Find where the given text appears and provide that cell's center as [X, Y] coordinate. 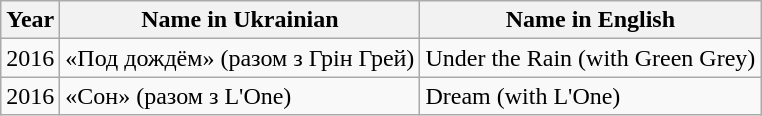
Name in English [590, 20]
Dream (with L'One) [590, 96]
Under the Rain (with Green Grey) [590, 58]
«Сон» (разом з L'One) [240, 96]
Year [30, 20]
«Под дождём» (разом з Грін Грей) [240, 58]
Name in Ukrainian [240, 20]
